Detect which cell encompasses the target text, then output its (x, y) center coordinate. 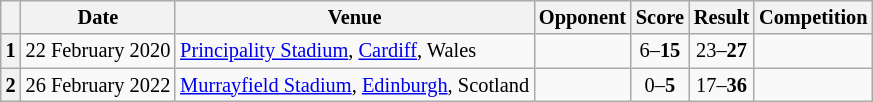
2 (11, 85)
6–15 (660, 51)
Venue (354, 17)
Result (722, 17)
Murrayfield Stadium, Edinburgh, Scotland (354, 85)
Competition (813, 17)
17–36 (722, 85)
26 February 2022 (98, 85)
Opponent (582, 17)
0–5 (660, 85)
Score (660, 17)
1 (11, 51)
23–27 (722, 51)
22 February 2020 (98, 51)
Principality Stadium, Cardiff, Wales (354, 51)
Date (98, 17)
